Capture the cell that displays the provided text and extract its [X, Y] central coordinate. 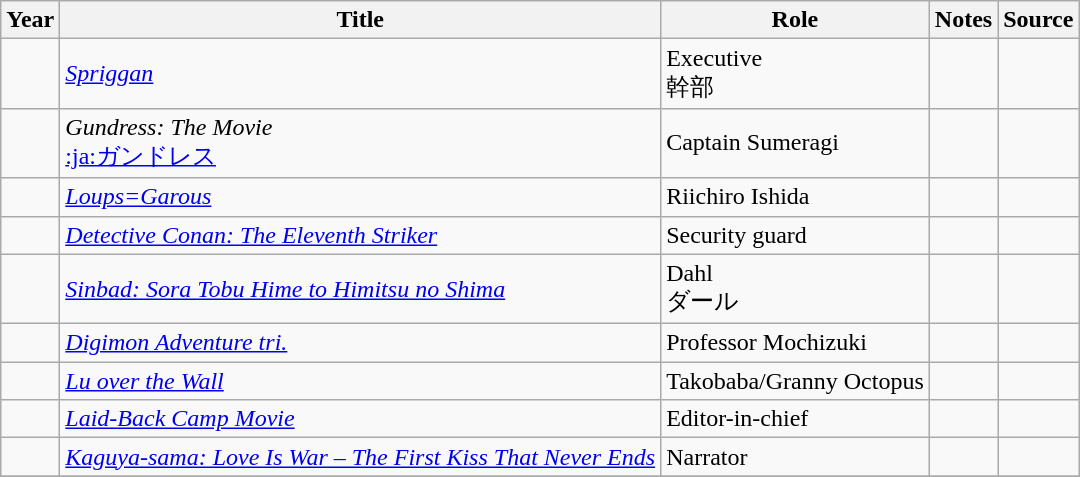
Executive幹部 [796, 74]
Kaguya-sama: Love Is War – The First Kiss That Never Ends [360, 457]
Role [796, 20]
Source [1038, 20]
Editor-in-chief [796, 419]
Security guard [796, 235]
Notes [963, 20]
Sinbad: Sora Tobu Hime to Himitsu no Shima [360, 289]
Loups=Garous [360, 197]
Laid-Back Camp Movie [360, 419]
Lu over the Wall [360, 381]
Digimon Adventure tri. [360, 343]
Captain Sumeragi [796, 143]
Dahlダール [796, 289]
Detective Conan: The Eleventh Striker [360, 235]
Year [30, 20]
Spriggan [360, 74]
Takobaba/Granny Octopus [796, 381]
Title [360, 20]
Professor Mochizuki [796, 343]
Gundress: The Movie:ja:ガンドレス [360, 143]
Narrator [796, 457]
Riichiro Ishida [796, 197]
